Find where the given text appears and provide that cell's center as [x, y] coordinate. 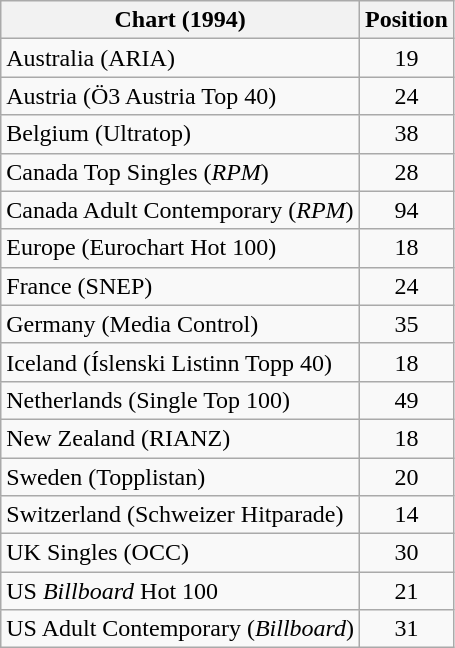
Switzerland (Schweizer Hitparade) [180, 515]
Position [407, 20]
Iceland (Íslenski Listinn Topp 40) [180, 362]
Canada Top Singles (RPM) [180, 172]
Austria (Ö3 Austria Top 40) [180, 96]
Sweden (Topplistan) [180, 477]
49 [407, 400]
UK Singles (OCC) [180, 553]
28 [407, 172]
19 [407, 58]
New Zealand (RIANZ) [180, 438]
21 [407, 591]
US Billboard Hot 100 [180, 591]
Belgium (Ultratop) [180, 134]
Europe (Eurochart Hot 100) [180, 248]
Germany (Media Control) [180, 324]
Netherlands (Single Top 100) [180, 400]
France (SNEP) [180, 286]
Australia (ARIA) [180, 58]
38 [407, 134]
20 [407, 477]
31 [407, 629]
Canada Adult Contemporary (RPM) [180, 210]
14 [407, 515]
94 [407, 210]
30 [407, 553]
Chart (1994) [180, 20]
US Adult Contemporary (Billboard) [180, 629]
35 [407, 324]
